Scan for the cell matching the given text and deliver its [X, Y] coordinate at center. 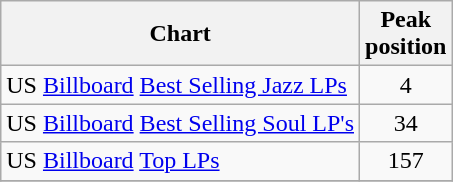
US Billboard Top LPs [180, 161]
US Billboard Best Selling Jazz LPs [180, 85]
4 [406, 85]
US Billboard Best Selling Soul LP's [180, 123]
34 [406, 123]
Chart [180, 34]
Peakposition [406, 34]
157 [406, 161]
